Output the [X, Y] coordinate of the center of the cell containing the given text.  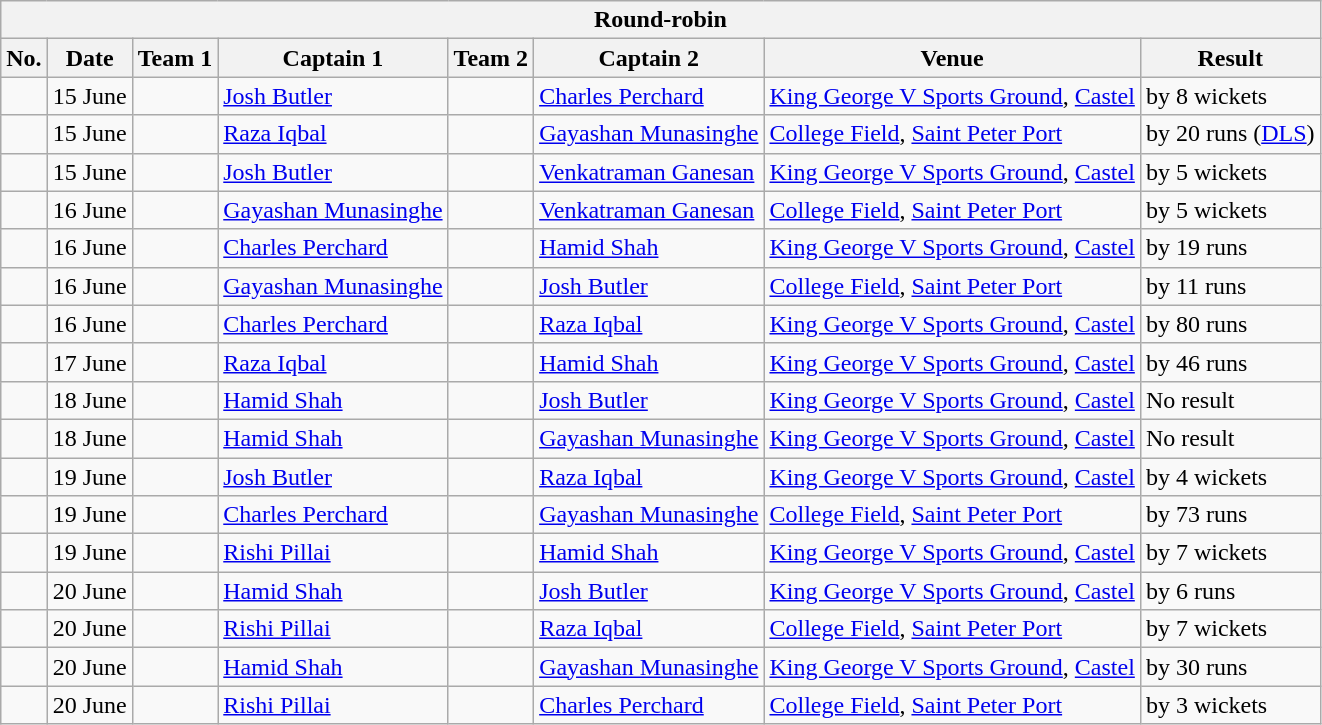
Date [90, 58]
Captain 2 [649, 58]
by 4 wickets [1230, 477]
by 20 runs (DLS) [1230, 134]
Result [1230, 58]
by 73 runs [1230, 515]
Team 1 [175, 58]
by 80 runs [1230, 324]
by 30 runs [1230, 667]
by 19 runs [1230, 248]
Round-robin [660, 20]
by 11 runs [1230, 286]
17 June [90, 362]
by 8 wickets [1230, 96]
No. [24, 58]
by 46 runs [1230, 362]
Captain 1 [333, 58]
Team 2 [491, 58]
Venue [952, 58]
by 3 wickets [1230, 705]
by 6 runs [1230, 591]
